Return (X, Y) of the center of cell containing provided text 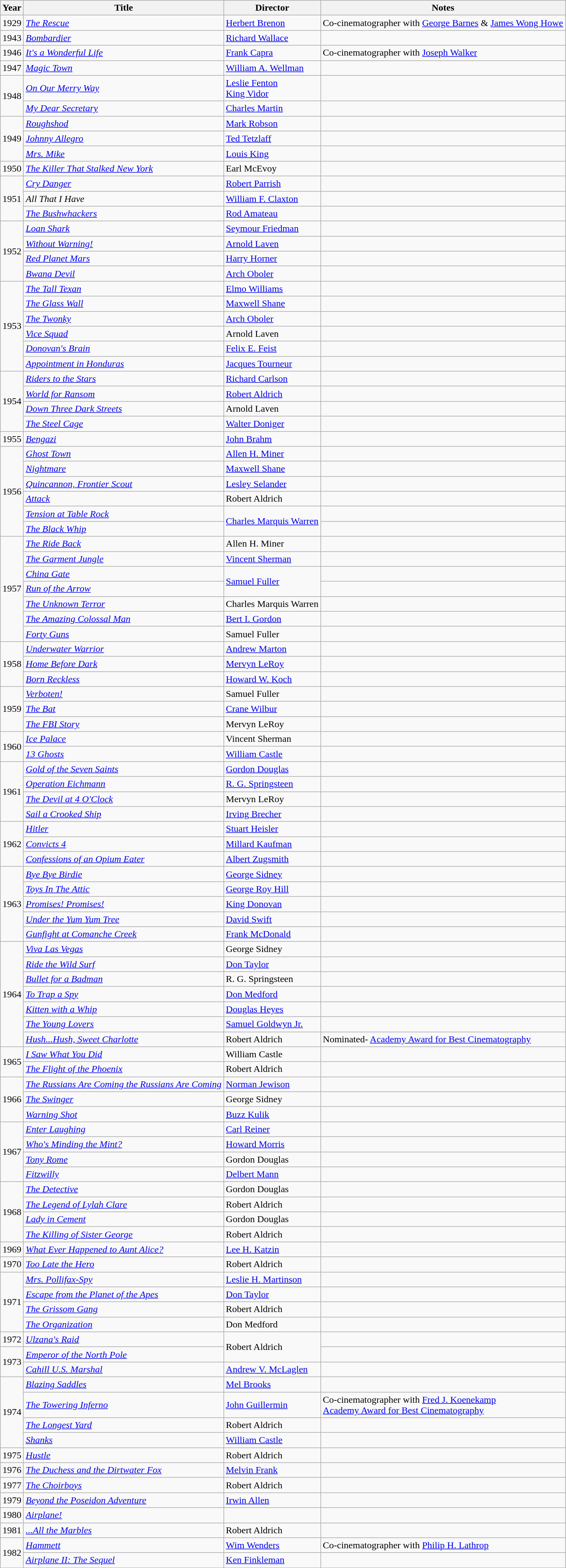
1948 (12, 95)
The Flight of the Phoenix (124, 1069)
1964 (12, 994)
The Steel Cage (124, 424)
The Killing of Sister George (124, 1234)
1956 (12, 491)
Bombardier (124, 38)
Cry Danger (124, 183)
Earl McEvoy (272, 168)
The Devil at 4 O'Clock (124, 799)
Richard Carlson (272, 379)
To Trap a Spy (124, 994)
Rod Amateau (272, 214)
Director (272, 8)
Harry Horner (272, 259)
Bullet for a Badman (124, 979)
1960 (12, 747)
Cahill U.S. Marshal (124, 1369)
George Roy Hill (272, 889)
John Guillermin (272, 1405)
Bert I. Gordon (272, 619)
1965 (12, 1062)
Samuel Goldwyn Jr. (272, 1024)
1950 (12, 168)
Leslie H. Martinson (272, 1279)
Jacques Tourneur (272, 364)
Albert Zugsmith (272, 859)
Ted Tetzlaff (272, 138)
Elmo Williams (272, 289)
1963 (12, 904)
Riders to the Stars (124, 379)
The Legend of Lylah Clare (124, 1204)
Confessions of an Opium Eater (124, 859)
Sail a Crooked Ship (124, 814)
Loan Shark (124, 229)
The Swinger (124, 1099)
The Duchess and the Dirtwater Fox (124, 1470)
It's a Wonderful Life (124, 53)
My Dear Secretary (124, 108)
Who's Minding the Mint? (124, 1144)
Operation Eichmann (124, 784)
Red Planet Mars (124, 259)
Co-cinematographer with Fred J. KoenekampAcademy Award for Best Cinematography (443, 1405)
Seymour Friedman (272, 229)
The FBI Story (124, 724)
Mrs. Pollifax-Spy (124, 1279)
Tension at Table Rock (124, 514)
Lady in Cement (124, 1219)
The Unknown Terror (124, 604)
Underwater Warrior (124, 649)
1966 (12, 1099)
Year (12, 8)
Hush...Hush, Sweet Charlotte (124, 1039)
Airplane! (124, 1515)
William F. Claxton (272, 198)
The Bushwhackers (124, 214)
Down Three Dark Streets (124, 409)
1953 (12, 326)
On Our Merry Way (124, 88)
The Garment Jungle (124, 559)
1952 (12, 251)
Shanks (124, 1440)
1981 (12, 1530)
Co-cinematographer with Joseph Walker (443, 53)
Tony Rome (124, 1159)
The Black Whip (124, 529)
Buzz Kulik (272, 1114)
The Choirboys (124, 1485)
Attack (124, 499)
Frank McDonald (272, 934)
Donovan's Brain (124, 349)
Nominated- Academy Award for Best Cinematography (443, 1039)
1951 (12, 198)
1970 (12, 1264)
The Rescue (124, 23)
Gold of the Seven Saints (124, 769)
1962 (12, 844)
The Towering Inferno (124, 1405)
Home Before Dark (124, 664)
Nightmare (124, 469)
The Ride Back (124, 544)
The Glass Wall (124, 304)
World for Ransom (124, 394)
Gunfight at Comanche Creek (124, 934)
Fitzwilly (124, 1174)
The Russians Are Coming the Russians Are Coming (124, 1084)
1980 (12, 1515)
Escape from the Planet of the Apes (124, 1294)
Walter Doniger (272, 424)
The Killer That Stalked New York (124, 168)
Andrew V. McLaglen (272, 1369)
Bye Bye Birdie (124, 874)
1961 (12, 791)
The Twonky (124, 319)
Title (124, 8)
Magic Town (124, 68)
Too Late the Hero (124, 1264)
1958 (12, 664)
Verboten! (124, 694)
Leslie FentonKing Vidor (272, 88)
Emperor of the North Pole (124, 1354)
Beyond the Poseidon Adventure (124, 1500)
The Bat (124, 709)
Andrew Marton (272, 649)
...All the Marbles (124, 1530)
13 Ghosts (124, 754)
Louis King (272, 153)
Felix E. Feist (272, 349)
Born Reckless (124, 679)
1972 (12, 1339)
Johnny Allegro (124, 138)
Ride the Wild Surf (124, 964)
Norman Jewison (272, 1084)
1971 (12, 1302)
Roughshod (124, 123)
The Young Lovers (124, 1024)
Warning Shot (124, 1114)
Irwin Allen (272, 1500)
Bwana Devil (124, 274)
1968 (12, 1212)
John Brahm (272, 439)
1949 (12, 138)
Co-cinematographer with Philip H. Lathrop (443, 1545)
The Tall Texan (124, 289)
Hammett (124, 1545)
1947 (12, 68)
Howard Morris (272, 1144)
Vice Squad (124, 334)
Delbert Mann (272, 1174)
The Organization (124, 1324)
Viva Las Vegas (124, 949)
1929 (12, 23)
Mrs. Mike (124, 153)
1976 (12, 1470)
Run of the Arrow (124, 589)
Carl Reiner (272, 1129)
Mel Brooks (272, 1384)
1975 (12, 1455)
The Amazing Colossal Man (124, 619)
Co-cinematographer with George Barnes & James Wong Howe (443, 23)
Notes (443, 8)
1982 (12, 1553)
William A. Wellman (272, 68)
1954 (12, 401)
Ken Finkleman (272, 1560)
The Detective (124, 1189)
What Ever Happened to Aunt Alice? (124, 1249)
1973 (12, 1362)
Kitten with a Whip (124, 1009)
1959 (12, 709)
Wim Wenders (272, 1545)
Charles Martin (272, 108)
King Donovan (272, 904)
Forty Guns (124, 634)
Crane Wilbur (272, 709)
Ice Palace (124, 739)
Without Warning! (124, 244)
Quincannon, Frontier Scout (124, 484)
David Swift (272, 919)
Lesley Selander (272, 484)
1955 (12, 439)
Enter Laughing (124, 1129)
1969 (12, 1249)
1977 (12, 1485)
All That I Have (124, 198)
Lee H. Katzin (272, 1249)
I Saw What You Did (124, 1054)
Robert Parrish (272, 183)
Howard W. Koch (272, 679)
Hitler (124, 829)
Airplane II: The Sequel (124, 1560)
Ghost Town (124, 454)
Under the Yum Yum Tree (124, 919)
1946 (12, 53)
Herbert Brenon (272, 23)
Irving Brecher (272, 814)
Bengazi (124, 439)
Ulzana's Raid (124, 1339)
The Longest Yard (124, 1425)
Convicts 4 (124, 844)
Promises! Promises! (124, 904)
Frank Capra (272, 53)
1974 (12, 1412)
1979 (12, 1500)
Toys In The Attic (124, 889)
The Grissom Gang (124, 1309)
Mark Robson (272, 123)
Hustle (124, 1455)
1967 (12, 1152)
Douglas Heyes (272, 1009)
1957 (12, 589)
Millard Kaufman (272, 844)
Richard Wallace (272, 38)
Appointment in Honduras (124, 364)
1943 (12, 38)
Stuart Heisler (272, 829)
Blazing Saddles (124, 1384)
China Gate (124, 574)
Melvin Frank (272, 1470)
